Locate the cell with the specified text and output its [x, y] center coordinate. 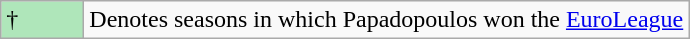
Denotes seasons in which Papadopoulos won the EuroLeague [386, 20]
† [42, 20]
